Provide the [X, Y] coordinate of the cell's center where the given text is located.  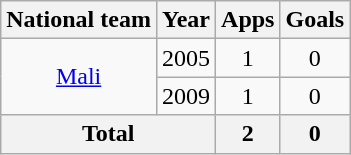
National team [79, 20]
Mali [79, 77]
2005 [186, 58]
Total [108, 134]
2 [248, 134]
Goals [315, 20]
Year [186, 20]
Apps [248, 20]
2009 [186, 96]
